Identify which cell holds the provided text, then report its (x, y) central coordinate. 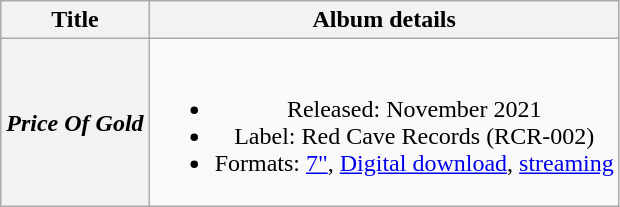
Released: November 2021Label: Red Cave Records (RCR-002)Formats: 7", Digital download, streaming (384, 122)
Price Of Gold (75, 122)
Title (75, 20)
Album details (384, 20)
